Pinpoint the cell where the given text exists, returning its (X, Y) midpoint coordinate. 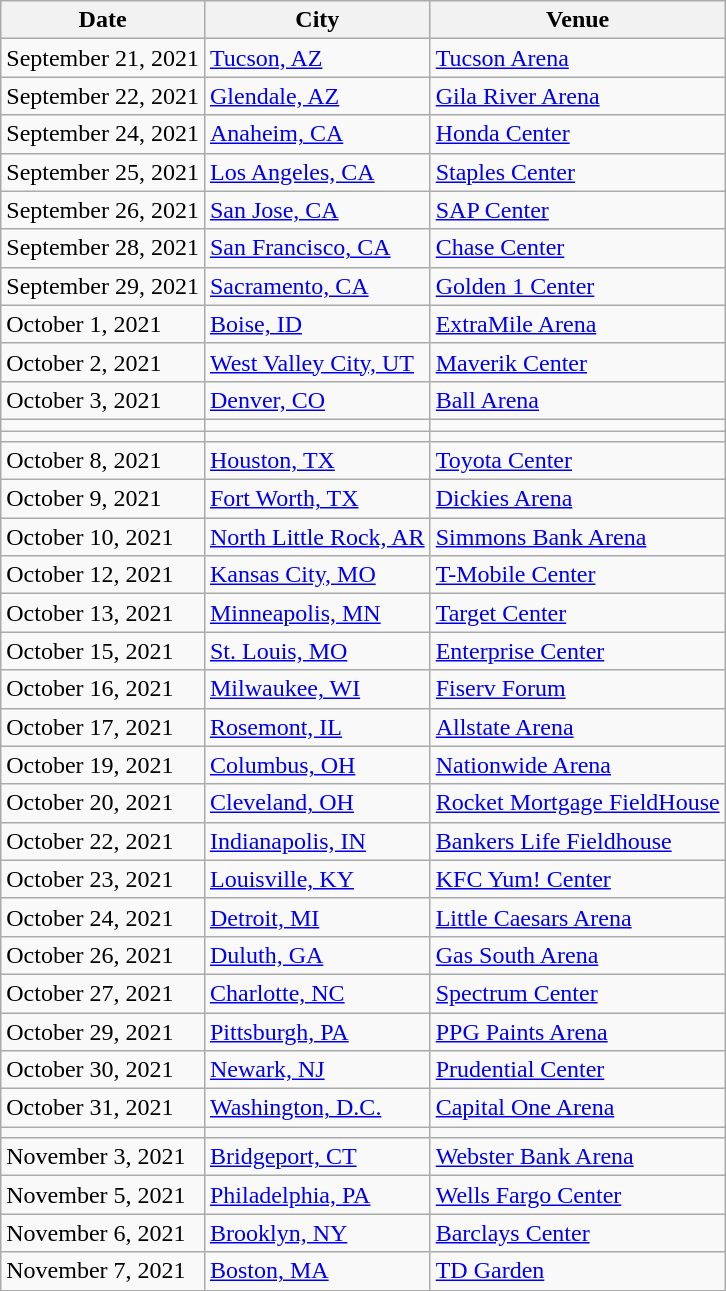
Staples Center (578, 172)
Tucson, AZ (317, 58)
Tucson Arena (578, 58)
October 31, 2021 (103, 1108)
T-Mobile Center (578, 575)
Capital One Arena (578, 1108)
Gas South Arena (578, 955)
Maverik Center (578, 362)
Dickies Arena (578, 499)
September 21, 2021 (103, 58)
October 15, 2021 (103, 651)
October 2, 2021 (103, 362)
Indianapolis, IN (317, 841)
Houston, TX (317, 461)
West Valley City, UT (317, 362)
Venue (578, 20)
October 3, 2021 (103, 400)
October 9, 2021 (103, 499)
Detroit, MI (317, 917)
Boston, MA (317, 1271)
North Little Rock, AR (317, 537)
Minneapolis, MN (317, 613)
Ball Arena (578, 400)
October 13, 2021 (103, 613)
October 16, 2021 (103, 689)
Little Caesars Arena (578, 917)
St. Louis, MO (317, 651)
October 22, 2021 (103, 841)
Kansas City, MO (317, 575)
October 30, 2021 (103, 1070)
Simmons Bank Arena (578, 537)
September 24, 2021 (103, 134)
Los Angeles, CA (317, 172)
Louisville, KY (317, 879)
October 29, 2021 (103, 1031)
Anaheim, CA (317, 134)
City (317, 20)
Bankers Life Fieldhouse (578, 841)
November 3, 2021 (103, 1157)
Rocket Mortgage FieldHouse (578, 803)
Golden 1 Center (578, 286)
Target Center (578, 613)
September 26, 2021 (103, 210)
Gila River Arena (578, 96)
October 12, 2021 (103, 575)
Washington, D.C. (317, 1108)
Nationwide Arena (578, 765)
Duluth, GA (317, 955)
Pittsburgh, PA (317, 1031)
Columbus, OH (317, 765)
Glendale, AZ (317, 96)
PPG Paints Arena (578, 1031)
Honda Center (578, 134)
TD Garden (578, 1271)
Enterprise Center (578, 651)
Denver, CO (317, 400)
Webster Bank Arena (578, 1157)
Philadelphia, PA (317, 1195)
SAP Center (578, 210)
October 1, 2021 (103, 324)
October 23, 2021 (103, 879)
KFC Yum! Center (578, 879)
Fort Worth, TX (317, 499)
Boise, ID (317, 324)
Newark, NJ (317, 1070)
ExtraMile Arena (578, 324)
Rosemont, IL (317, 727)
November 6, 2021 (103, 1233)
Bridgeport, CT (317, 1157)
October 27, 2021 (103, 993)
October 24, 2021 (103, 917)
September 28, 2021 (103, 248)
September 25, 2021 (103, 172)
September 29, 2021 (103, 286)
October 19, 2021 (103, 765)
Prudential Center (578, 1070)
November 5, 2021 (103, 1195)
Spectrum Center (578, 993)
October 26, 2021 (103, 955)
Milwaukee, WI (317, 689)
Chase Center (578, 248)
October 20, 2021 (103, 803)
Fiserv Forum (578, 689)
Sacramento, CA (317, 286)
Barclays Center (578, 1233)
October 8, 2021 (103, 461)
Toyota Center (578, 461)
November 7, 2021 (103, 1271)
San Francisco, CA (317, 248)
October 17, 2021 (103, 727)
Wells Fargo Center (578, 1195)
San Jose, CA (317, 210)
Charlotte, NC (317, 993)
Date (103, 20)
Brooklyn, NY (317, 1233)
September 22, 2021 (103, 96)
Cleveland, OH (317, 803)
Allstate Arena (578, 727)
October 10, 2021 (103, 537)
